Detect which cell encompasses the target text, then output its [X, Y] center coordinate. 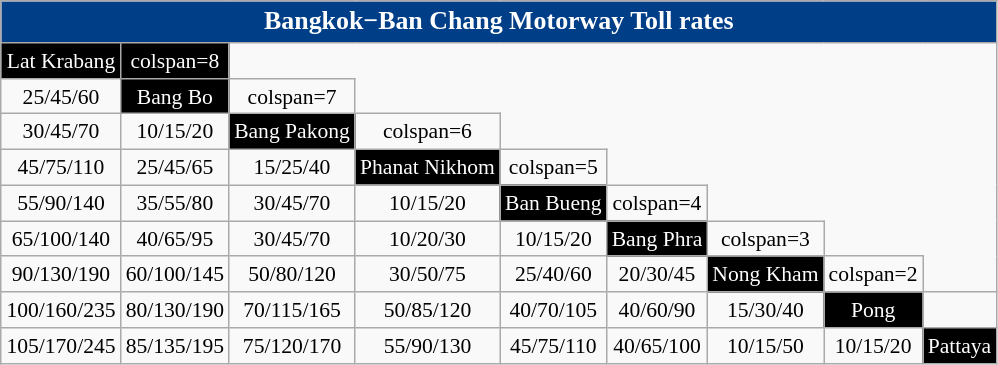
80/130/190 [175, 310]
10/15/50 [765, 346]
105/170/245 [60, 346]
40/60/90 [658, 310]
Bang Bo [175, 97]
40/70/105 [554, 310]
Pong [874, 310]
55/90/140 [60, 204]
100/160/235 [60, 310]
colspan=7 [292, 97]
Bangkok−Ban Chang Motorway Toll rates [498, 22]
25/45/60 [60, 97]
55/90/130 [428, 346]
Phanat Nikhom [428, 168]
50/85/120 [428, 310]
Bang Pakong [292, 132]
40/65/95 [175, 239]
colspan=3 [765, 239]
25/45/65 [175, 168]
Pattaya [960, 346]
Ban Bueng [554, 204]
Bang Phra [658, 239]
Lat Krabang [60, 61]
60/100/145 [175, 275]
90/130/190 [60, 275]
10/20/30 [428, 239]
colspan=4 [658, 204]
40/65/100 [658, 346]
85/135/195 [175, 346]
35/55/80 [175, 204]
30/50/75 [428, 275]
colspan=2 [874, 275]
25/40/60 [554, 275]
75/120/170 [292, 346]
colspan=8 [175, 61]
15/30/40 [765, 310]
65/100/140 [60, 239]
20/30/45 [658, 275]
colspan=5 [554, 168]
70/115/165 [292, 310]
Nong Kham [765, 275]
colspan=6 [428, 132]
50/80/120 [292, 275]
15/25/40 [292, 168]
